Determine the [x, y] coordinate at the center of the cell enclosing the given text.  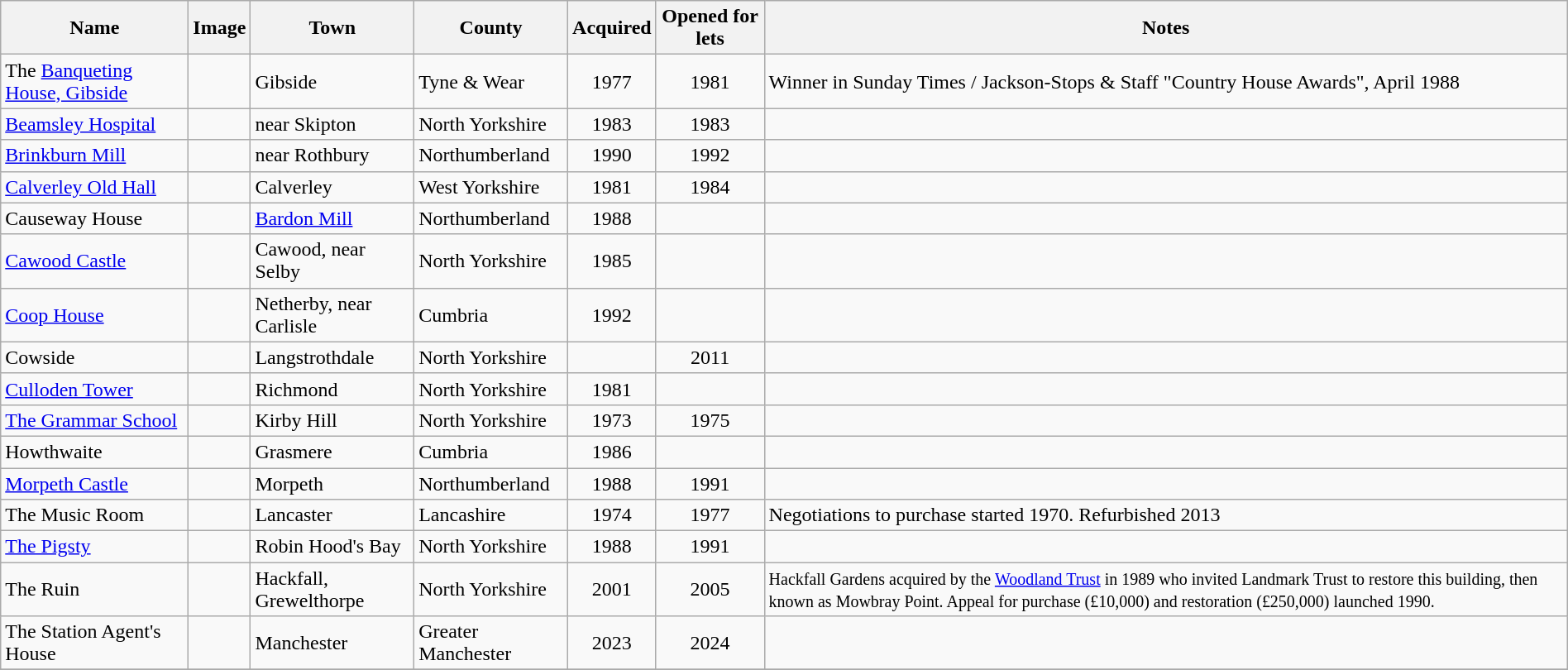
Hackfall, Grewelthorpe [332, 589]
Culloden Tower [94, 389]
Bardon Mill [332, 218]
Robin Hood's Bay [332, 547]
Lancashire [491, 515]
Calverley [332, 187]
1975 [710, 420]
Morpeth [332, 484]
The Grammar School [94, 420]
Winner in Sunday Times / Jackson-Stops & Staff "Country House Awards", April 1988 [1166, 81]
County [491, 28]
Causeway House [94, 218]
Notes [1166, 28]
2024 [710, 644]
Tyne & Wear [491, 81]
near Rothbury [332, 156]
Gibside [332, 81]
Cawood, near Selby [332, 261]
Image [220, 28]
Acquired [612, 28]
Opened for lets [710, 28]
Greater Manchester [491, 644]
1973 [612, 420]
Netherby, near Carlisle [332, 314]
Kirby Hill [332, 420]
Coop House [94, 314]
Richmond [332, 389]
The Station Agent's House [94, 644]
2023 [612, 644]
Cawood Castle [94, 261]
West Yorkshire [491, 187]
The Ruin [94, 589]
Morpeth Castle [94, 484]
1974 [612, 515]
Grasmere [332, 452]
2001 [612, 589]
2005 [710, 589]
Negotiations to purchase started 1970. Refurbished 2013 [1166, 515]
The Banqueting House, Gibside [94, 81]
near Skipton [332, 124]
2011 [710, 357]
1984 [710, 187]
Town [332, 28]
Name [94, 28]
Langstrothdale [332, 357]
The Music Room [94, 515]
Lancaster [332, 515]
Brinkburn Mill [94, 156]
Beamsley Hospital [94, 124]
Cowside [94, 357]
Calverley Old Hall [94, 187]
Howthwaite [94, 452]
1985 [612, 261]
The Pigsty [94, 547]
Manchester [332, 644]
1990 [612, 156]
1986 [612, 452]
